Locate the cell with the specified text and output its (X, Y) center coordinate. 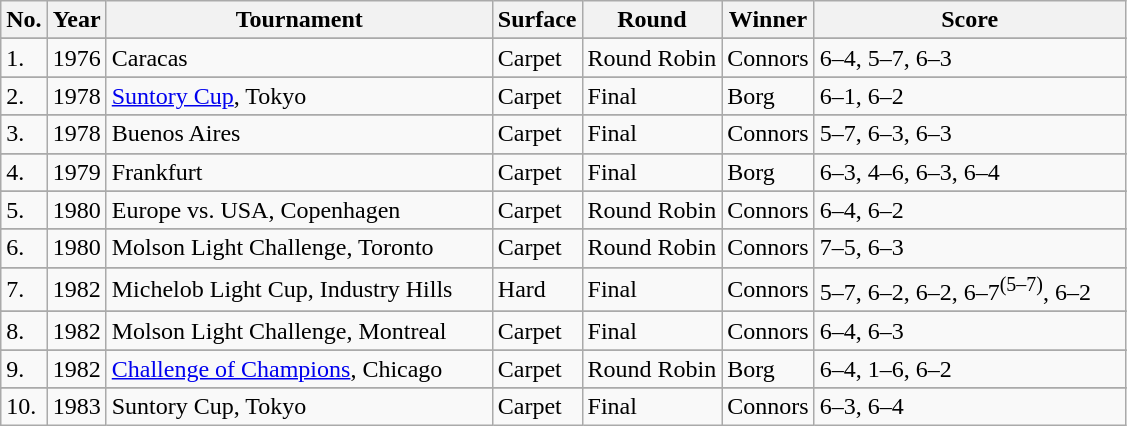
Round (652, 20)
5. (24, 210)
Molson Light Challenge, Montreal (299, 331)
1983 (76, 407)
No. (24, 20)
6–4, 5–7, 6–3 (970, 58)
Caracas (299, 58)
6–4, 6–2 (970, 210)
6–3, 4–6, 6–3, 6–4 (970, 172)
Buenos Aires (299, 134)
Year (76, 20)
Tournament (299, 20)
Europe vs. USA, Copenhagen (299, 210)
5–7, 6–3, 6–3 (970, 134)
Frankfurt (299, 172)
8. (24, 331)
7. (24, 290)
Hard (537, 290)
5–7, 6–2, 6–2, 6–7(5–7), 6–2 (970, 290)
7–5, 6–3 (970, 248)
Winner (768, 20)
1. (24, 58)
Surface (537, 20)
6–4, 1–6, 6–2 (970, 369)
Challenge of Champions, Chicago (299, 369)
2. (24, 96)
3. (24, 134)
6. (24, 248)
10. (24, 407)
6–1, 6–2 (970, 96)
6–4, 6–3 (970, 331)
1979 (76, 172)
Molson Light Challenge, Toronto (299, 248)
6–3, 6–4 (970, 407)
9. (24, 369)
1976 (76, 58)
Michelob Light Cup, Industry Hills (299, 290)
Score (970, 20)
4. (24, 172)
